Detect which cell encompasses the target text, then output its [x, y] center coordinate. 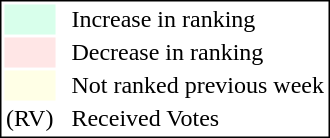
Not ranked previous week [198, 85]
Received Votes [198, 119]
Increase in ranking [198, 19]
Decrease in ranking [198, 53]
(RV) [29, 119]
